Determine the [x, y] coordinate at the center of the cell enclosing the given text.  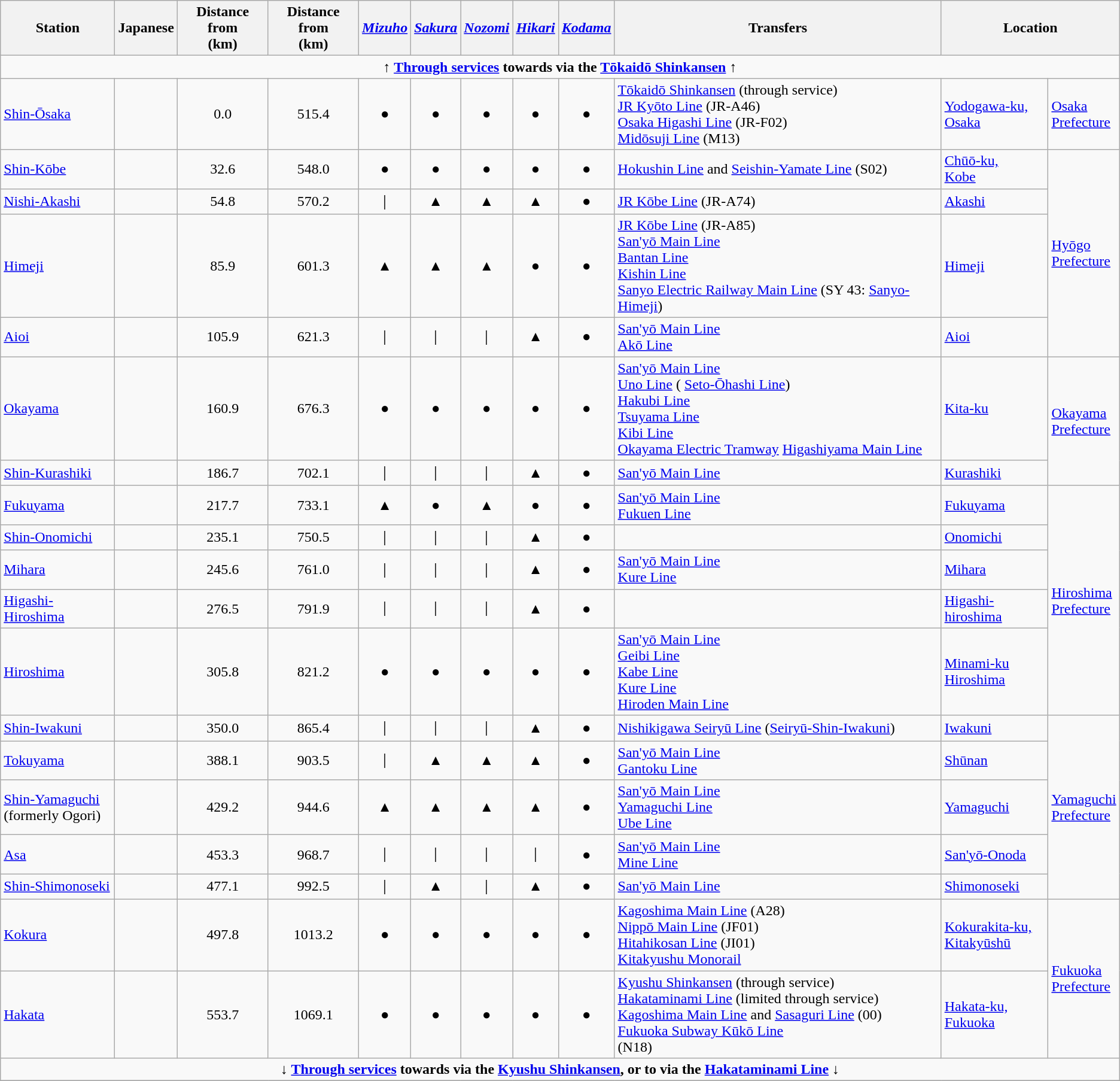
JR Kōbe Line (JR-A85) San'yō Main Line Bantan Line Kishin Line Sanyo Electric Railway Main Line (SY 43: Sanyo-Himeji) [778, 266]
676.3 [314, 408]
Kodama [586, 28]
944.6 [314, 807]
FukuokaPrefecture [1084, 978]
Shin-Onomichi [57, 538]
105.9 [223, 338]
Shin-Kurashiki [57, 473]
Shin-Yamaguchi(formerly Ogori) [57, 807]
Shin-Kōbe [57, 169]
186.7 [223, 473]
702.1 [314, 473]
54.8 [223, 201]
235.1 [223, 538]
388.1 [223, 760]
↓ Through services towards via the Kyushu Shinkansen, or to via the Hakataminami Line ↓ [560, 1070]
Nishi-Akashi [57, 201]
Tōkaidō Shinkansen (through service) JR Kyōto Line (JR-A46) Osaka Higashi Line (JR-F02) Midōsuji Line (M13) [778, 114]
Hakata [57, 1015]
Kurashiki [994, 473]
San'yō Main Line Geibi Line Kabe Line Kure Line Hiroden Main Line [778, 672]
Higashi­hiroshima [994, 608]
276.5 [223, 608]
1069.1 [314, 1015]
Nishikigawa Seiryū Line (Seiryū-Shin-Iwakuni) [778, 728]
Location [1030, 28]
Kokurakita-ku,Kitakyūshū [994, 935]
Akashi [994, 201]
601.3 [314, 266]
Kita-ku [994, 408]
San'yō Main Line Mine Line [778, 855]
85.9 [223, 266]
Japanese [146, 28]
Kokura [57, 935]
Hakata-ku,Fukuoka [994, 1015]
Yamaguchi [994, 807]
821.2 [314, 672]
305.8 [223, 672]
497.8 [223, 935]
245.6 [223, 570]
Shin-Shimonoseki [57, 887]
160.9 [223, 408]
Chūō-ku,Kobe [994, 169]
0.0 [223, 114]
Onomichi [994, 538]
Hikari [535, 28]
San'yō Main Line Kure Line [778, 570]
OkayamaPrefecture [1084, 421]
San'yō Main Line Akō Line [778, 338]
217.7 [223, 505]
YamaguchiPrefecture [1084, 807]
San'yō Main Line Yamaguchi Line Ube Line [778, 807]
Hiroshima [57, 672]
903.5 [314, 760]
865.4 [314, 728]
Sakura [436, 28]
621.3 [314, 338]
Transfers [778, 28]
453.3 [223, 855]
Shin-Iwakuni [57, 728]
Asa [57, 855]
Okayama [57, 408]
HyōgoPrefecture [1084, 253]
Higashi-Hiroshima [57, 608]
JR Kōbe Line (JR-A74) [778, 201]
761.0 [314, 570]
San'yō Main Line Gantoku Line [778, 760]
570.2 [314, 201]
San'yō-Onoda [994, 855]
791.9 [314, 608]
Iwakuni [994, 728]
San'yō Main Line Fukuen Line [778, 505]
733.1 [314, 505]
Station [57, 28]
350.0 [223, 728]
Yodogawa-ku,Osaka [994, 114]
HiroshimaPrefecture [1084, 600]
548.0 [314, 169]
477.1 [223, 887]
750.5 [314, 538]
↑ Through services towards via the Tōkaidō Shinkansen ↑ [560, 67]
515.4 [314, 114]
Minami-kuHiroshima [994, 672]
Shin-Ōsaka [57, 114]
San'yō Main Line Uno Line ( Seto-Ōhashi Line) Hakubi Line Tsuyama Line Kibi Line Okayama Electric Tramway Higashiyama Main Line [778, 408]
553.7 [223, 1015]
968.7 [314, 855]
Nozomi [487, 28]
Tokuyama [57, 760]
32.6 [223, 169]
Shūnan [994, 760]
Shimonoseki [994, 887]
Hokushin Line and Seishin-Yamate Line (S02) [778, 169]
1013.2 [314, 935]
429.2 [223, 807]
OsakaPrefecture [1084, 114]
Kagoshima Main Line (A28) Nippō Main Line (JF01) Hitahikosan Line (JI01) Kitakyushu Monorail [778, 935]
Mizuho [385, 28]
992.5 [314, 887]
